Extract the (X, Y) coordinate from the center of the cell holding the provided text.  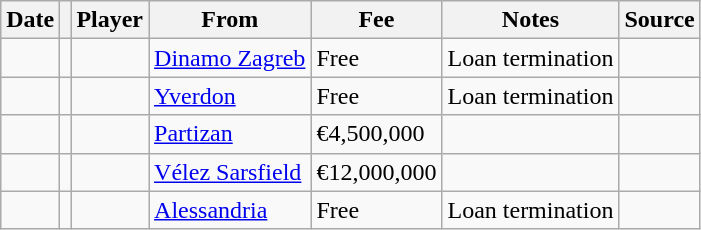
Date (30, 20)
€4,500,000 (376, 134)
Partizan (230, 134)
Dinamo Zagreb (230, 58)
Notes (530, 20)
Alessandria (230, 210)
Vélez Sarsfield (230, 172)
Source (660, 20)
Yverdon (230, 96)
Fee (376, 20)
€12,000,000 (376, 172)
From (230, 20)
Player (110, 20)
